Find where the given text appears and provide that cell's center as (x, y) coordinate. 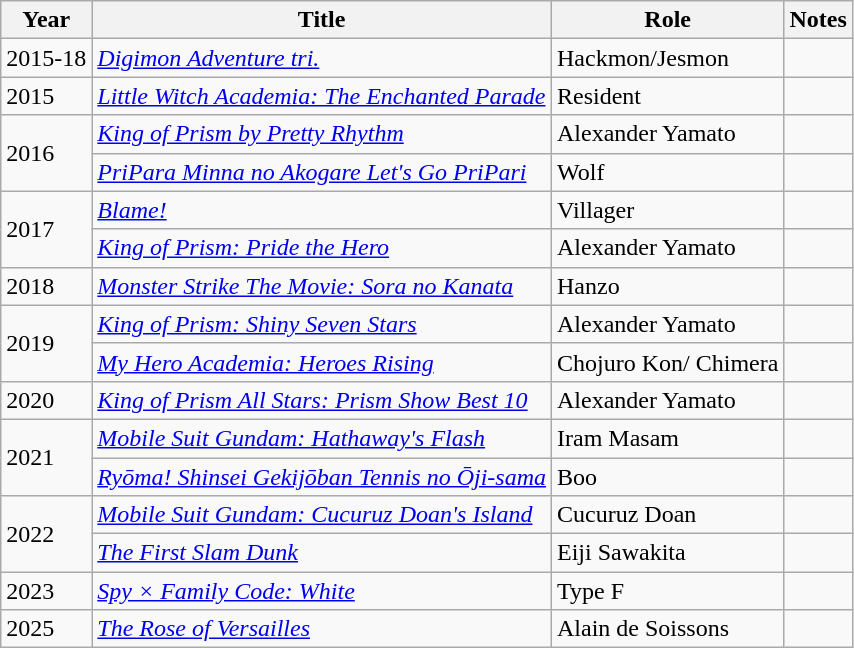
King of Prism All Stars: Prism Show Best 10 (322, 400)
The First Slam Dunk (322, 553)
Ryōma! Shinsei Gekijōban Tennis no Ōji-sama (322, 477)
Mobile Suit Gundam: Cucuruz Doan's Island (322, 515)
2023 (46, 591)
2017 (46, 229)
2015 (46, 96)
My Hero Academia: Heroes Rising (322, 362)
2025 (46, 629)
Role (668, 20)
Eiji Sawakita (668, 553)
2022 (46, 534)
2020 (46, 400)
King of Prism by Pretty Rhythm (322, 134)
2019 (46, 343)
Hanzo (668, 286)
Little Witch Academia: The Enchanted Parade (322, 96)
Digimon Adventure tri. (322, 58)
Mobile Suit Gundam: Hathaway's Flash (322, 438)
Title (322, 20)
The Rose of Versailles (322, 629)
Spy × Family Code: White (322, 591)
Notes (818, 20)
Resident (668, 96)
Chojuro Kon/ Chimera (668, 362)
Villager (668, 210)
King of Prism: Shiny Seven Stars (322, 324)
Blame! (322, 210)
2018 (46, 286)
2015-18 (46, 58)
PriPara Minna no Akogare Let's Go PriPari (322, 172)
Year (46, 20)
Alain de Soissons (668, 629)
2016 (46, 153)
Hackmon/Jesmon (668, 58)
Monster Strike The Movie: Sora no Kanata (322, 286)
Boo (668, 477)
Cucuruz Doan (668, 515)
2021 (46, 457)
Iram Masam (668, 438)
Wolf (668, 172)
Type F (668, 591)
King of Prism: Pride the Hero (322, 248)
